Pinpoint the cell where the given text exists, returning its [X, Y] midpoint coordinate. 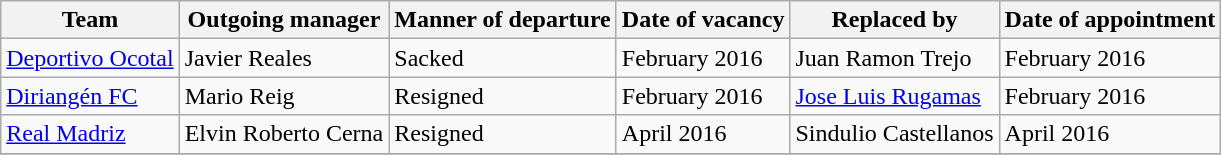
Date of vacancy [703, 20]
Deportivo Ocotal [90, 58]
Diriangén FC [90, 96]
Date of appointment [1110, 20]
Sacked [502, 58]
Javier Reales [284, 58]
Mario Reig [284, 96]
Team [90, 20]
Elvin Roberto Cerna [284, 134]
Juan Ramon Trejo [894, 58]
Outgoing manager [284, 20]
Real Madriz [90, 134]
Replaced by [894, 20]
Manner of departure [502, 20]
Sindulio Castellanos [894, 134]
Jose Luis Rugamas [894, 96]
